Locate the cell with the specified text and output its (x, y) center coordinate. 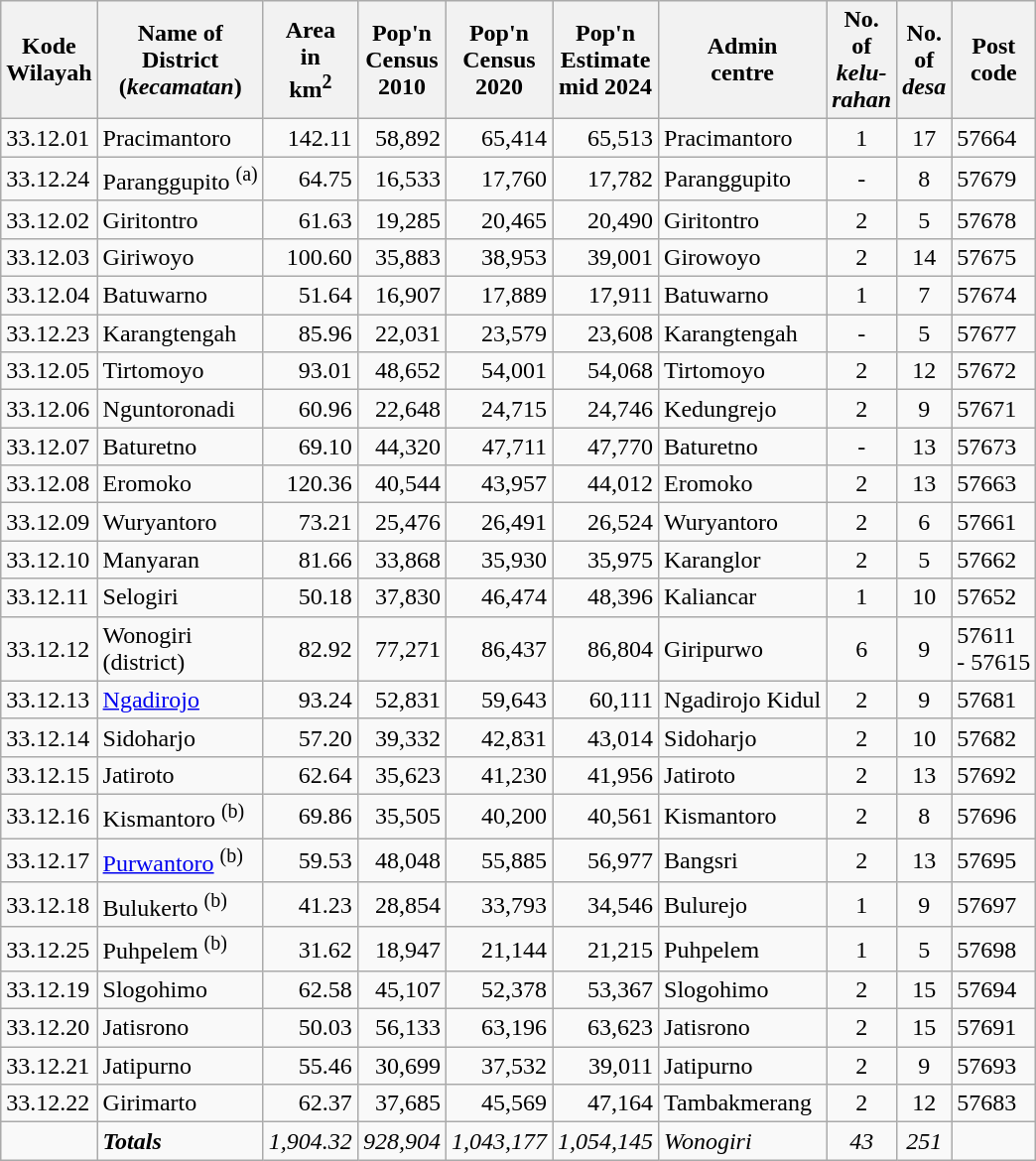
Paranggupito (742, 179)
33.12.07 (50, 447)
18,947 (401, 949)
57652 (994, 597)
57672 (994, 371)
1,054,145 (605, 1141)
40,544 (401, 484)
33.12.04 (50, 296)
57694 (994, 990)
65,513 (605, 138)
41,956 (605, 775)
142.11 (310, 138)
25,476 (401, 522)
60,111 (605, 700)
57662 (994, 560)
Puhpelem (742, 949)
57664 (994, 138)
57693 (994, 1066)
Karanglor (742, 560)
48,652 (401, 371)
33.12.24 (50, 179)
Kode Wilayah (50, 60)
1,043,177 (498, 1141)
33.12.18 (50, 905)
47,164 (605, 1103)
33.12.25 (50, 949)
57661 (994, 522)
33.12.01 (50, 138)
Kismantoro (742, 816)
33.12.11 (50, 597)
17,760 (498, 179)
33.12.14 (50, 737)
47,770 (605, 447)
33.12.13 (50, 700)
21,215 (605, 949)
55.46 (310, 1066)
54,068 (605, 371)
928,904 (401, 1141)
Girowoyo (742, 257)
64.75 (310, 179)
81.66 (310, 560)
57691 (994, 1028)
Wonogiri (district) (181, 649)
57671 (994, 409)
35,505 (401, 816)
31.62 (310, 949)
Purwantoro (b) (181, 861)
7 (925, 296)
53,367 (605, 990)
46,474 (498, 597)
Giripurwo (742, 649)
33.12.03 (50, 257)
77,271 (401, 649)
17,782 (605, 179)
40,561 (605, 816)
21,144 (498, 949)
23,608 (605, 333)
33.12.17 (50, 861)
47,711 (498, 447)
57611- 57615 (994, 649)
65,414 (498, 138)
50.03 (310, 1028)
120.36 (310, 484)
1,904.32 (310, 1141)
39,001 (605, 257)
Pop'nCensus2010 (401, 60)
Ngadirojo Kidul (742, 700)
33.12.12 (50, 649)
Pop'nEstimatemid 2024 (605, 60)
57679 (994, 179)
Girimarto (181, 1103)
39,332 (401, 737)
62.37 (310, 1103)
57677 (994, 333)
Selogiri (181, 597)
14 (925, 257)
Ngadirojo (181, 700)
28,854 (401, 905)
16,533 (401, 179)
Manyaran (181, 560)
57674 (994, 296)
26,491 (498, 522)
57.20 (310, 737)
251 (925, 1141)
44,012 (605, 484)
33.12.21 (50, 1066)
24,715 (498, 409)
No.ofdesa (925, 60)
82.92 (310, 649)
43,957 (498, 484)
57683 (994, 1103)
42,831 (498, 737)
Kaliancar (742, 597)
57678 (994, 219)
33.12.08 (50, 484)
20,465 (498, 219)
35,975 (605, 560)
86,804 (605, 649)
41,230 (498, 775)
48,396 (605, 597)
33,868 (401, 560)
57682 (994, 737)
33.12.19 (50, 990)
Bangsri (742, 861)
Bulukerto (b) (181, 905)
23,579 (498, 333)
57675 (994, 257)
33.12.05 (50, 371)
Totals (181, 1141)
17 (925, 138)
52,831 (401, 700)
93.24 (310, 700)
39,011 (605, 1066)
Paranggupito (a) (181, 179)
85.96 (310, 333)
37,685 (401, 1103)
34,546 (605, 905)
38,953 (498, 257)
57663 (994, 484)
40,200 (498, 816)
57698 (994, 949)
44,320 (401, 447)
61.63 (310, 219)
62.58 (310, 990)
57692 (994, 775)
33.12.06 (50, 409)
19,285 (401, 219)
Kedungrejo (742, 409)
Pop'nCensus2020 (498, 60)
Giriwoyo (181, 257)
56,977 (605, 861)
41.23 (310, 905)
Bulurejo (742, 905)
Tambakmerang (742, 1103)
48,048 (401, 861)
33.12.23 (50, 333)
26,524 (605, 522)
51.64 (310, 296)
60.96 (310, 409)
86,437 (498, 649)
69.10 (310, 447)
Postcode (994, 60)
58,892 (401, 138)
100.60 (310, 257)
33.12.10 (50, 560)
57697 (994, 905)
57673 (994, 447)
33.12.15 (50, 775)
35,883 (401, 257)
Wonogiri (742, 1141)
17,911 (605, 296)
24,746 (605, 409)
17,889 (498, 296)
Area inkm2 (310, 60)
59.53 (310, 861)
30,699 (401, 1066)
Kismantoro (b) (181, 816)
35,623 (401, 775)
57681 (994, 700)
43,014 (605, 737)
33.12.22 (50, 1103)
22,031 (401, 333)
Puhpelem (b) (181, 949)
33,793 (498, 905)
22,648 (401, 409)
Name ofDistrict(kecamatan) (181, 60)
50.18 (310, 597)
63,623 (605, 1028)
69.86 (310, 816)
57696 (994, 816)
63,196 (498, 1028)
57695 (994, 861)
55,885 (498, 861)
73.21 (310, 522)
33.12.09 (50, 522)
Admincentre (742, 60)
45,569 (498, 1103)
No.ofkelu-rahan (861, 60)
62.64 (310, 775)
35,930 (498, 560)
33.12.20 (50, 1028)
33.12.02 (50, 219)
59,643 (498, 700)
20,490 (605, 219)
93.01 (310, 371)
37,830 (401, 597)
56,133 (401, 1028)
45,107 (401, 990)
33.12.16 (50, 816)
37,532 (498, 1066)
Nguntoronadi (181, 409)
43 (861, 1141)
54,001 (498, 371)
52,378 (498, 990)
16,907 (401, 296)
